Extract the (X, Y) coordinate from the center of the cell holding the provided text.  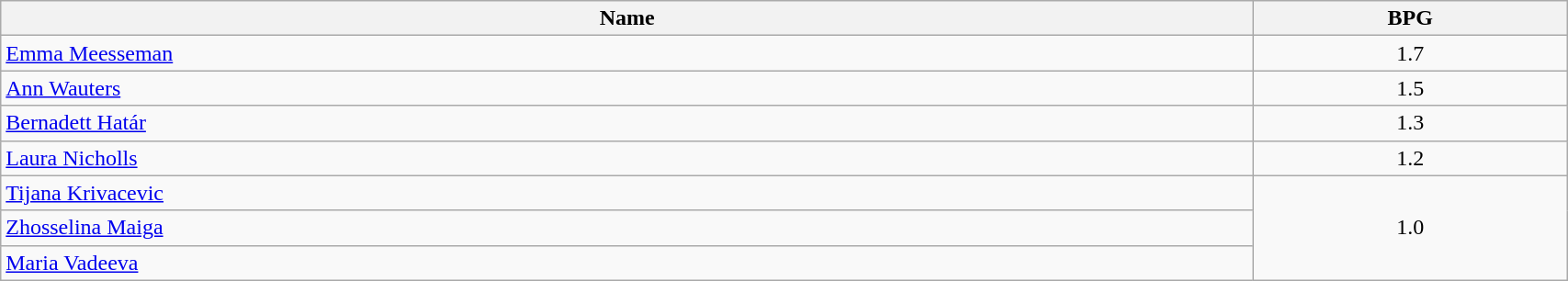
1.0 (1411, 228)
Bernadett Határ (627, 123)
Maria Vadeeva (627, 263)
1.3 (1411, 123)
1.2 (1411, 158)
Laura Nicholls (627, 158)
1.7 (1411, 53)
Name (627, 18)
Emma Meesseman (627, 53)
Ann Wauters (627, 88)
Tijana Krivacevic (627, 193)
1.5 (1411, 88)
BPG (1411, 18)
Zhosselina Maiga (627, 228)
